Provide the [X, Y] coordinate of the cell's center where the given text is located.  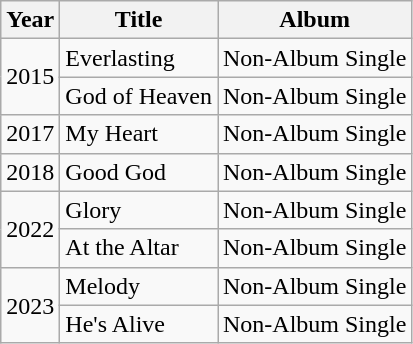
Album [315, 20]
Year [30, 20]
God of Heaven [139, 96]
Good God [139, 172]
2017 [30, 134]
2023 [30, 305]
Glory [139, 210]
He's Alive [139, 324]
At the Altar [139, 248]
2018 [30, 172]
My Heart [139, 134]
2015 [30, 77]
Everlasting [139, 58]
Title [139, 20]
Melody [139, 286]
2022 [30, 229]
